Return the (x, y) coordinate for the center point of the cell that contains the specified text.  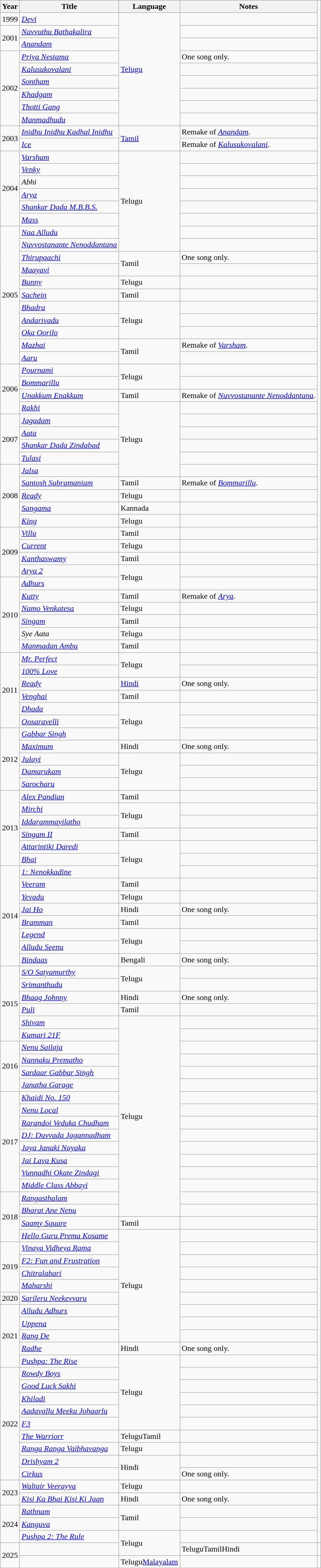
Thotti Gang (69, 107)
Yevadu (69, 897)
Inidhu Inidhu Kadhal Inidhu (69, 132)
Puli (69, 1010)
Sarocharu (69, 784)
2002 (10, 88)
Pushpa: The Rise (69, 1361)
Kutty (69, 596)
2021 (10, 1336)
Pournami (69, 370)
Tulasi (69, 458)
Alex Pandian (69, 797)
Unakkum Enakkum (69, 395)
Title (69, 7)
Bharat Ane Nenu (69, 1211)
Oka Oorilo (69, 332)
2009 (10, 552)
Sardaar Gabbar Singh (69, 1072)
Singam II (69, 834)
Bhadra (69, 307)
Bhaag Johnny (69, 997)
2010 (10, 615)
2020 (10, 1298)
2007 (10, 439)
DJ: Duvvada Jagannadham (69, 1135)
S/O Satyamurthy (69, 972)
1999 (10, 19)
Uppena (69, 1323)
Shivam (69, 1022)
Sye Aata (69, 634)
Namo Venkatesa (69, 609)
Rarandoi Veduka Chudham (69, 1123)
Kalusukovalani (69, 69)
Chitralahari (69, 1273)
Maharshi (69, 1286)
Mr. Perfect (69, 659)
Santosh Subramaniam (69, 483)
Jagadam (69, 420)
Nuvvostanante Nenoddantana (69, 245)
Oosaravelli (69, 721)
2003 (10, 138)
Andarivadu (69, 320)
2008 (10, 496)
Manmadan Ambu (69, 646)
King (69, 521)
Priya Nestama (69, 57)
Waltair Veerayya (69, 1486)
Kanthaswamy (69, 558)
2015 (10, 1004)
Jai Lava Kusa (69, 1160)
Remake of Kalusukovalani. (249, 144)
Manmadhudu (69, 119)
Villu (69, 533)
Middle Class Abbayi (69, 1185)
Bhai (69, 859)
Adhurs (69, 584)
2005 (10, 295)
Rakhi (69, 408)
Kanguva (69, 1524)
Rangasthalam (69, 1198)
Kannada (149, 508)
Bramman (69, 922)
Dhada (69, 709)
Remake of Arya. (249, 596)
Pushpa 2: The Rule (69, 1536)
Vunnadhi Okate Zindagi (69, 1173)
Notes (249, 7)
Nenu Sailaja (69, 1047)
Bindaas (69, 960)
Aaru (69, 357)
Damarukam (69, 772)
Jai Ho (69, 909)
Aadavallu Meeku Johaarlu (69, 1411)
Remake of Anandam. (249, 132)
Sarileru Neekevvaru (69, 1298)
Devi (69, 19)
Sontham (69, 82)
Anandam (69, 44)
F2: Fun and Frustration (69, 1261)
2022 (10, 1424)
TeluguTamilHindi (249, 1549)
Khiladi (69, 1399)
Venghai (69, 696)
Kumari 21F (69, 1035)
Thirupaachi (69, 257)
Nannaku Prematho (69, 1060)
Good Luck Sakhi (69, 1386)
2011 (10, 690)
Rathnam (69, 1511)
Shankar Dada Zindabad (69, 445)
Year (10, 7)
Naa Alludu (69, 232)
2004 (10, 188)
Veeram (69, 884)
Srimanthudu (69, 985)
2013 (10, 828)
2017 (10, 1141)
Bengali (149, 960)
Sangama (69, 508)
Iddarammayilatho (69, 822)
Sachein (69, 295)
Gabbar Singh (69, 734)
Kisi Ka Bhai Kisi Ki Jaan (69, 1499)
2001 (10, 38)
Ranga Ranga Vaibhavanga (69, 1449)
Language (149, 7)
Rang De (69, 1336)
Remake of Varsham. (249, 345)
Varsham (69, 157)
Aata (69, 433)
Abhi (69, 182)
2014 (10, 916)
2006 (10, 389)
Alludu Adhurs (69, 1311)
Ice (69, 144)
Arya 2 (69, 571)
Bommarillu (69, 383)
Vinaya Vidheya Rama (69, 1248)
2019 (10, 1267)
Attarintiki Daredi (69, 847)
Navvuthu Bathakalira (69, 32)
100% Love (69, 671)
Khaidi No. 150 (69, 1098)
F3 (69, 1424)
Arya (69, 195)
Bunny (69, 282)
Singam (69, 621)
Mazhai (69, 345)
2023 (10, 1493)
Mirchi (69, 809)
2018 (10, 1217)
Maximum (69, 746)
Cirkus (69, 1474)
Saamy Square (69, 1223)
Legend (69, 934)
TeluguTamil (149, 1436)
Remake of Bommarillu. (249, 483)
Venky (69, 170)
Mass (69, 220)
Radhe (69, 1348)
Janatha Garage (69, 1085)
Nenu Local (69, 1110)
Maayavi (69, 270)
Khadgam (69, 94)
2016 (10, 1066)
Julayi (69, 759)
2012 (10, 759)
2024 (10, 1524)
Drishyam 2 (69, 1461)
TeluguMalayalam (149, 1561)
Remake of Nuvvostanante Nenoddantana. (249, 395)
Alludu Seenu (69, 947)
Shankar Dada M.B.B.S. (69, 207)
Rowdy Boys (69, 1374)
2025 (10, 1555)
Jaya Janaki Nayaka (69, 1148)
1: Nenokkadine (69, 872)
The Warriorr (69, 1436)
Jalsa (69, 470)
Hello Guru Prema Kosame (69, 1236)
Current (69, 546)
